Return the [x, y] coordinate for the center point of the cell that contains the specified text.  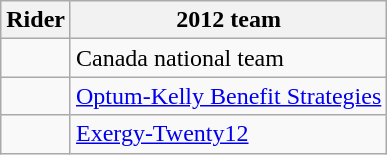
Canada national team [228, 58]
Exergy-Twenty12 [228, 134]
2012 team [228, 20]
Rider [36, 20]
Optum-Kelly Benefit Strategies [228, 96]
